Capture the cell that displays the provided text and extract its (X, Y) central coordinate. 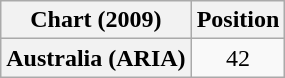
Australia (ARIA) (96, 58)
Chart (2009) (96, 20)
Position (238, 20)
42 (238, 58)
